Locate the cell with the specified text and output its (X, Y) center coordinate. 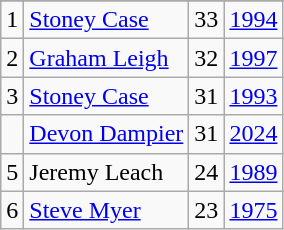
32 (206, 58)
24 (206, 172)
3 (12, 96)
1993 (254, 96)
Jeremy Leach (106, 172)
6 (12, 210)
1994 (254, 20)
1 (12, 20)
33 (206, 20)
Steve Myer (106, 210)
1975 (254, 210)
Graham Leigh (106, 58)
2 (12, 58)
23 (206, 210)
2024 (254, 134)
1989 (254, 172)
1997 (254, 58)
Devon Dampier (106, 134)
5 (12, 172)
